Find where the given text appears and provide that cell's center as (x, y) coordinate. 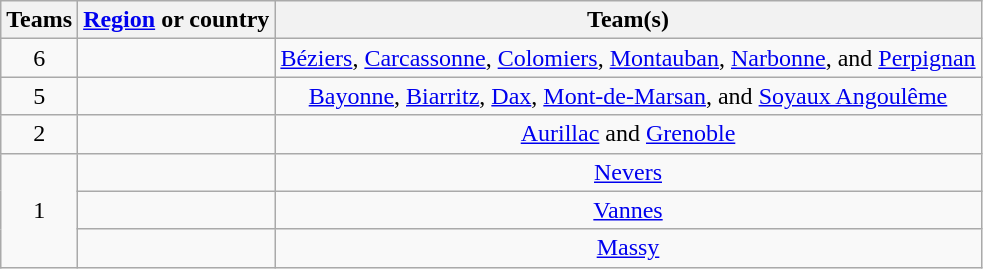
2 (40, 134)
1 (40, 210)
Béziers, Carcassonne, Colomiers, Montauban, Narbonne, and Perpignan (628, 58)
5 (40, 96)
Nevers (628, 172)
6 (40, 58)
Vannes (628, 210)
Aurillac and Grenoble (628, 134)
Teams (40, 20)
Massy (628, 248)
Region or country (176, 20)
Team(s) (628, 20)
Bayonne, Biarritz, Dax, Mont-de-Marsan, and Soyaux Angoulême (628, 96)
